Scan for the cell matching the given text and deliver its (x, y) coordinate at center. 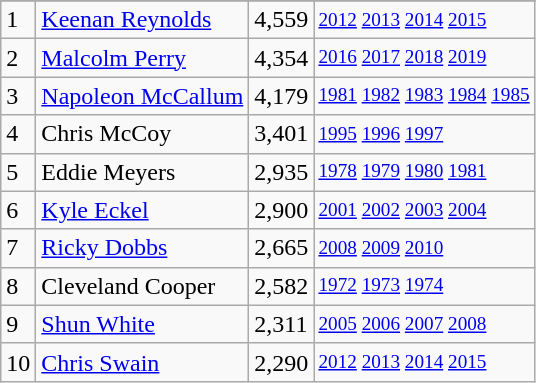
2,582 (282, 286)
6 (18, 210)
Ricky Dobbs (142, 248)
10 (18, 362)
2008 2009 2010 (424, 248)
Eddie Meyers (142, 172)
2,935 (282, 172)
1972 1973 1974 (424, 286)
2005 2006 2007 2008 (424, 324)
Keenan Reynolds (142, 20)
Cleveland Cooper (142, 286)
2,290 (282, 362)
2016 2017 2018 2019 (424, 58)
3,401 (282, 134)
7 (18, 248)
2,665 (282, 248)
1 (18, 20)
1995 1996 1997 (424, 134)
2001 2002 2003 2004 (424, 210)
4,559 (282, 20)
9 (18, 324)
8 (18, 286)
Chris Swain (142, 362)
1981 1982 1983 1984 1985 (424, 96)
4 (18, 134)
Malcolm Perry (142, 58)
Kyle Eckel (142, 210)
Shun White (142, 324)
2 (18, 58)
Chris McCoy (142, 134)
2,900 (282, 210)
4,179 (282, 96)
Napoleon McCallum (142, 96)
2,311 (282, 324)
1978 1979 1980 1981 (424, 172)
5 (18, 172)
4,354 (282, 58)
3 (18, 96)
